Provide the [X, Y] coordinate of the cell's center where the given text is located.  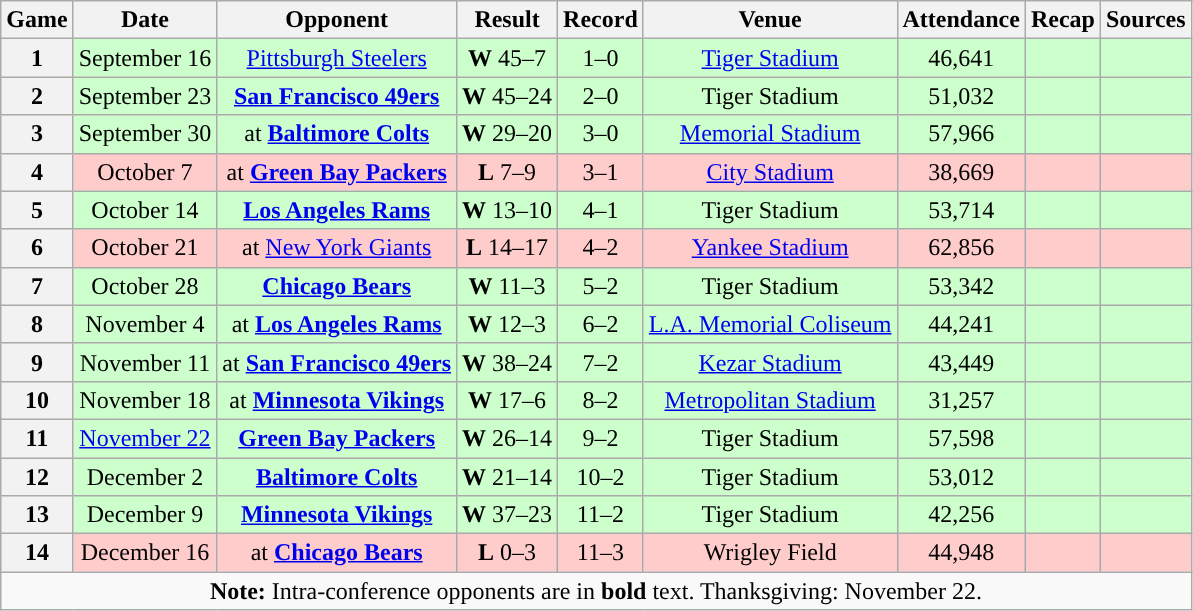
2–0 [601, 96]
Venue [770, 20]
Opponent [337, 20]
L 0–3 [508, 553]
Recap [1062, 20]
December 2 [145, 477]
10 [37, 400]
44,241 [961, 324]
Note: Intra-conference opponents are in bold text. Thanksgiving: November 22. [596, 591]
November 4 [145, 324]
51,032 [961, 96]
9 [37, 362]
4–1 [601, 210]
at Chicago Bears [337, 553]
Metropolitan Stadium [770, 400]
9–2 [601, 438]
1 [37, 58]
L.A. Memorial Coliseum [770, 324]
3–1 [601, 172]
13 [37, 515]
October 7 [145, 172]
3 [37, 134]
November 18 [145, 400]
43,449 [961, 362]
Green Bay Packers [337, 438]
5–2 [601, 286]
Yankee Stadium [770, 248]
Baltimore Colts [337, 477]
14 [37, 553]
1–0 [601, 58]
Memorial Stadium [770, 134]
Chicago Bears [337, 286]
57,966 [961, 134]
November 22 [145, 438]
2 [37, 96]
W 21–14 [508, 477]
W 11–3 [508, 286]
Wrigley Field [770, 553]
W 13–10 [508, 210]
Sources [1146, 20]
11–3 [601, 553]
at Baltimore Colts [337, 134]
September 16 [145, 58]
8–2 [601, 400]
4 [37, 172]
Record [601, 20]
42,256 [961, 515]
12 [37, 477]
Kezar Stadium [770, 362]
W 45–24 [508, 96]
7 [37, 286]
San Francisco 49ers [337, 96]
at Green Bay Packers [337, 172]
11 [37, 438]
46,641 [961, 58]
September 23 [145, 96]
L 7–9 [508, 172]
September 30 [145, 134]
57,598 [961, 438]
Attendance [961, 20]
44,948 [961, 553]
November 11 [145, 362]
62,856 [961, 248]
Los Angeles Rams [337, 210]
Result [508, 20]
6 [37, 248]
W 29–20 [508, 134]
W 12–3 [508, 324]
W 38–24 [508, 362]
W 17–6 [508, 400]
Game [37, 20]
October 14 [145, 210]
4–2 [601, 248]
W 45–7 [508, 58]
53,714 [961, 210]
at San Francisco 49ers [337, 362]
at Los Angeles Rams [337, 324]
7–2 [601, 362]
5 [37, 210]
53,012 [961, 477]
L 14–17 [508, 248]
8 [37, 324]
at New York Giants [337, 248]
Pittsburgh Steelers [337, 58]
W 37–23 [508, 515]
Date [145, 20]
City Stadium [770, 172]
at Minnesota Vikings [337, 400]
31,257 [961, 400]
53,342 [961, 286]
6–2 [601, 324]
11–2 [601, 515]
W 26–14 [508, 438]
October 28 [145, 286]
38,669 [961, 172]
10–2 [601, 477]
3–0 [601, 134]
December 16 [145, 553]
Minnesota Vikings [337, 515]
October 21 [145, 248]
December 9 [145, 515]
